Detect which cell encompasses the target text, then output its [X, Y] center coordinate. 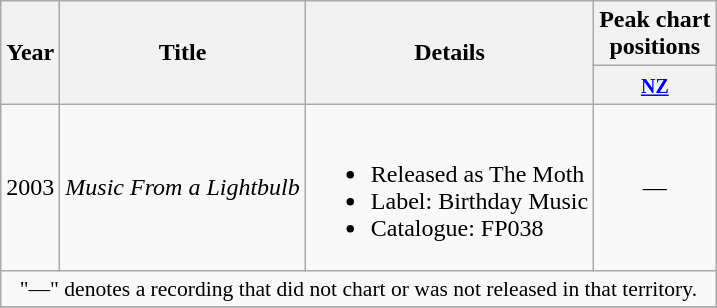
NZ [655, 85]
Title [183, 52]
Music From a Lightbulb [183, 188]
"—" denotes a recording that did not chart or was not released in that territory. [358, 289]
2003 [30, 188]
Peak chartpositions [655, 34]
Details [449, 52]
— [655, 188]
Released as The MothLabel: Birthday MusicCatalogue: FP038 [449, 188]
Year [30, 52]
